Return the [X, Y] coordinate for the center point of the cell that contains the specified text.  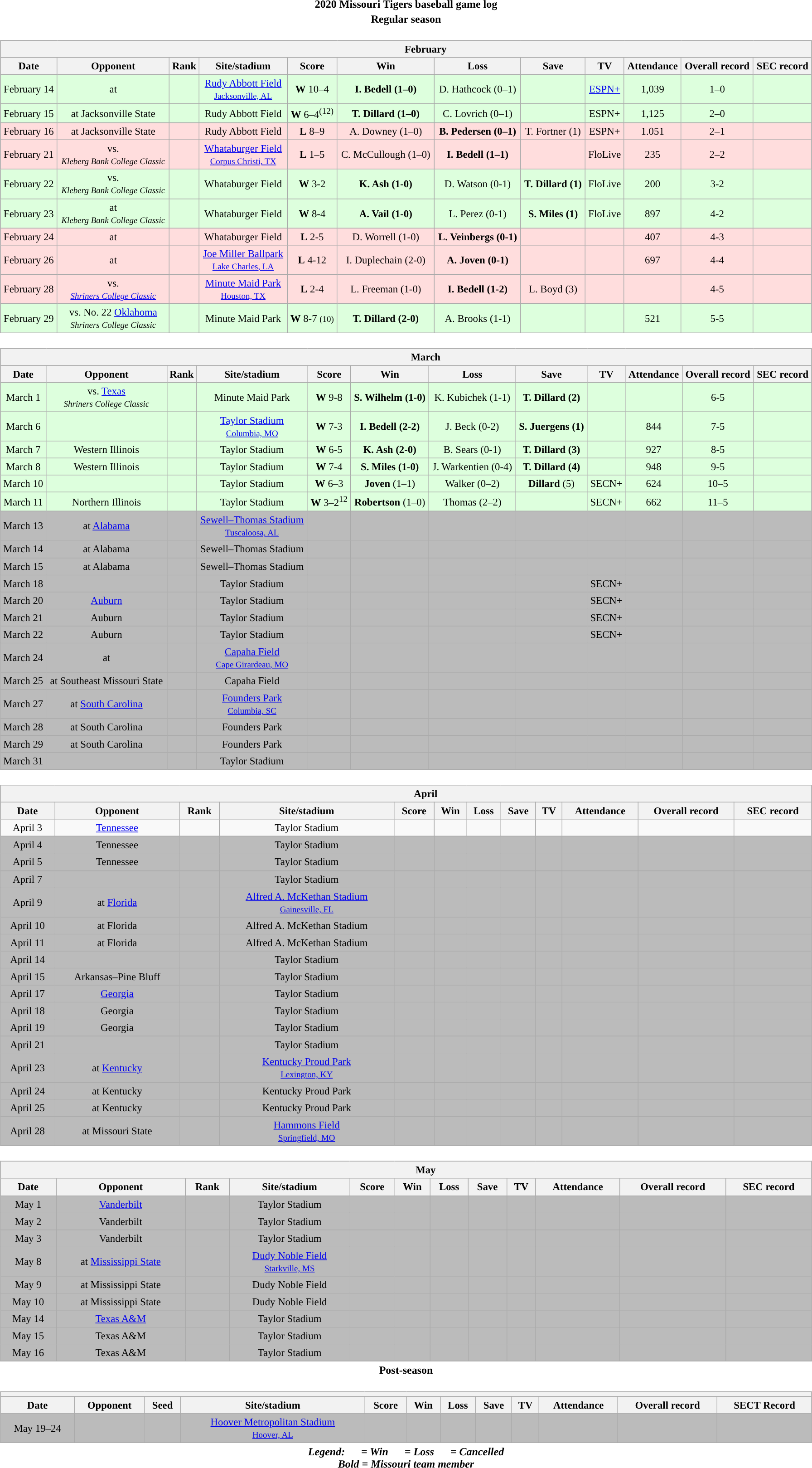
1.051 [652, 131]
Rudy Abbott FieldJacksonville, AL [243, 89]
L 8–9 [312, 131]
May 14 [28, 1319]
at Southeast Missouri State [106, 681]
April 4 [28, 845]
L. Boyd (3) [553, 289]
Arkansas–Pine Bluff [117, 977]
200 [652, 184]
4-5 [717, 289]
6-5 [718, 397]
T. Dillard (4) [551, 467]
2–1 [717, 131]
897 [652, 213]
I. Bedell (1-2) [478, 289]
at Kleberg Bank College Classic [113, 213]
March 15 [24, 566]
April 19 [28, 1028]
844 [653, 426]
C. McCullough (1–0) [386, 155]
vs. Shriners College Classic [113, 289]
March 8 [24, 467]
March 18 [24, 583]
March 28 [24, 727]
April 10 [28, 925]
April 21 [28, 1045]
April 5 [28, 862]
T. Dillard (3) [551, 450]
May 3 [28, 1238]
April 11 [28, 943]
W 10–4 [312, 89]
Joven (1–1) [390, 484]
May 1 [28, 1204]
407 [652, 237]
March 21 [24, 617]
Dudy Noble FieldStarkville, MS [290, 1261]
4-4 [717, 259]
S. Wilhelm (1-0) [390, 397]
vs. No. 22 OklahomaShriners College Classic [113, 318]
Hammons FieldSpringfield, MO [306, 1132]
March 1 [24, 397]
2–0 [717, 113]
March 29 [24, 744]
April 15 [28, 977]
L 4-12 [312, 259]
March 31 [24, 761]
A. Vail (1-0) [386, 213]
Minute Maid ParkHouston, TX [243, 289]
February 16 [29, 131]
March 6 [24, 426]
I. Bedell (1–0) [386, 89]
L 2-4 [312, 289]
May 10 [28, 1302]
D. Worrell (1-0) [386, 237]
W 7-4 [329, 467]
W 3–212 [329, 502]
A. Joven (0-1) [478, 259]
W 9-8 [329, 397]
948 [653, 467]
Sewell–Thomas StadiumTuscaloosa, AL [252, 526]
T. Dillard (2) [551, 397]
May [406, 1170]
I. Bedell (2-2) [390, 426]
Alfred A. McKethan StadiumGainesville, FL [306, 902]
Robertson (1–0) [390, 502]
May 8 [28, 1261]
B. Pedersen (0–1) [478, 131]
vs. TexasShriners College Classic [106, 397]
W 8-4 [312, 213]
S. Juergens (1) [551, 426]
697 [652, 259]
February 29 [29, 318]
521 [652, 318]
February 14 [29, 89]
March 20 [24, 600]
5-5 [717, 318]
D. Hathcock (0–1) [478, 89]
March 24 [24, 657]
I. Duplechain (2-0) [386, 259]
May 19–24 [38, 1428]
W 6–3 [329, 484]
K. Ash (2-0) [390, 450]
April 17 [28, 994]
Hoover Metropolitan StadiumHoover, AL [273, 1428]
K. Kubichek (1-1) [472, 397]
L 2-5 [312, 237]
February 15 [29, 113]
3-2 [717, 184]
February 23 [29, 213]
February [406, 49]
T. Fortner (1) [553, 131]
Seed [163, 1405]
2–2 [717, 155]
May 15 [28, 1336]
Walker (0–2) [472, 484]
A. Brooks (1-1) [478, 318]
W 6-5 [329, 450]
B. Sears (0-1) [472, 450]
7-5 [718, 426]
May 16 [28, 1353]
S. Miles (1) [553, 213]
March [406, 357]
L. Veinbergs (0-1) [478, 237]
662 [653, 502]
March 10 [24, 484]
March 11 [24, 502]
March 7 [24, 450]
March 22 [24, 634]
Capaha Field [252, 681]
W 8-7 (10) [312, 318]
W 3-2 [312, 184]
11–5 [718, 502]
April 28 [28, 1132]
1,125 [652, 113]
May 9 [28, 1284]
April 23 [28, 1068]
J. Beck (0-2) [472, 426]
Northern Illinois [106, 502]
Capaha FieldCape Girardeau, MO [252, 657]
at Missouri State [117, 1132]
Taylor StadiumColumbia, MO [252, 426]
J. Warkentien (0-4) [472, 467]
S. Miles (1-0) [390, 467]
1,039 [652, 89]
10–5 [718, 484]
D. Watson (0-1) [478, 184]
Dillard (5) [551, 484]
February 28 [29, 289]
March 25 [24, 681]
1–0 [717, 89]
March 13 [24, 526]
W 7-3 [329, 426]
February 26 [29, 259]
T. Dillard (1) [553, 184]
4-2 [717, 213]
April 24 [28, 1091]
April 25 [28, 1108]
April 3 [28, 828]
927 [653, 450]
235 [652, 155]
4-3 [717, 237]
W 6–4(12) [312, 113]
T. Dillard (2-0) [386, 318]
April [406, 794]
February 21 [29, 155]
Whataburger FieldCorpus Christi, TX [243, 155]
May 2 [28, 1221]
April 9 [28, 902]
SECT Record [765, 1405]
March 27 [24, 704]
9-5 [718, 467]
L. Perez (0-1) [478, 213]
April 14 [28, 959]
T. Dillard (1–0) [386, 113]
Joe Miller BallparkLake Charles, LA [243, 259]
February 22 [29, 184]
L. Freeman (1-0) [386, 289]
C. Lovrich (0–1) [478, 113]
K. Ash (1-0) [386, 184]
February 24 [29, 237]
Thomas (2–2) [472, 502]
April 18 [28, 1011]
L 1–5 [312, 155]
8-5 [718, 450]
Founders ParkColumbia, SC [252, 704]
Kentucky Proud ParkLexington, KY [306, 1068]
A. Downey (1–0) [386, 131]
624 [653, 484]
April 7 [28, 879]
March 14 [24, 549]
I. Bedell (1–1) [478, 155]
